Pinpoint the cell where the given text exists, returning its [X, Y] midpoint coordinate. 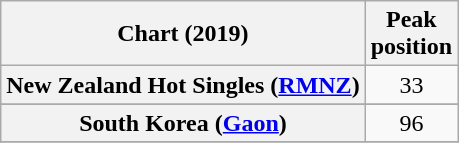
Chart (2019) [183, 34]
South Korea (Gaon) [183, 123]
Peakposition [411, 34]
96 [411, 123]
33 [411, 85]
New Zealand Hot Singles (RMNZ) [183, 85]
